Pinpoint the cell where the given text exists, returning its (X, Y) midpoint coordinate. 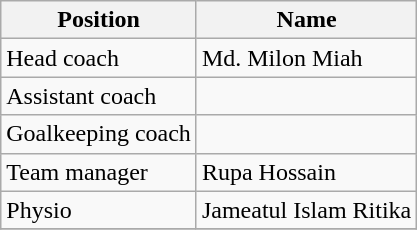
Jameatul Islam Ritika (306, 210)
Md. Milon Miah (306, 58)
Goalkeeping coach (99, 134)
Name (306, 20)
Head coach (99, 58)
Position (99, 20)
Assistant coach (99, 96)
Team manager (99, 172)
Physio (99, 210)
Rupa Hossain (306, 172)
